For the text-containing cell, return its midpoint in (x, y) coordinate format. 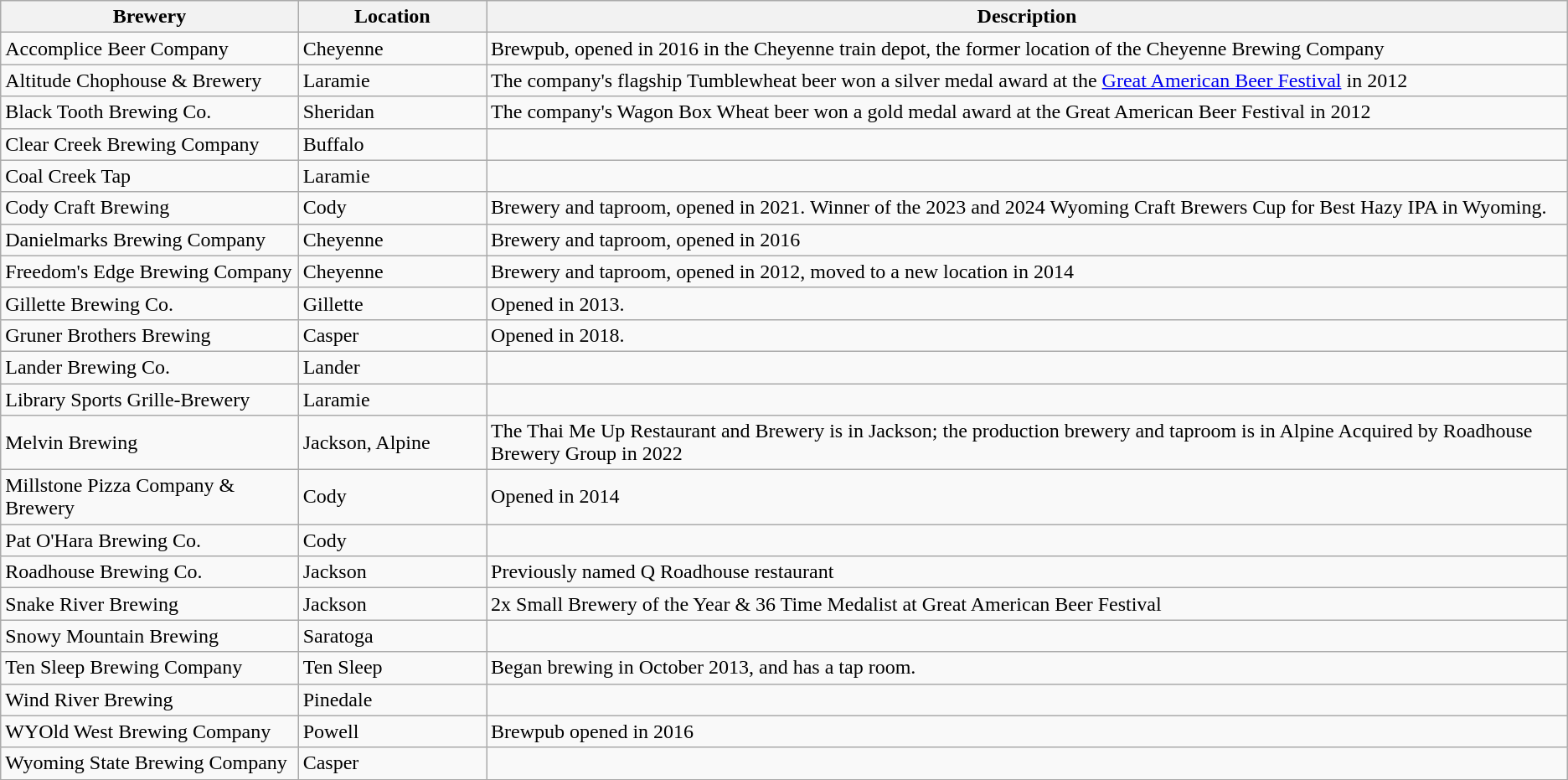
The company's Wagon Box Wheat beer won a gold medal award at the Great American Beer Festival in 2012 (1027, 112)
Previously named Q Roadhouse restaurant (1027, 572)
Accomplice Beer Company (149, 49)
Pinedale (392, 700)
Freedom's Edge Brewing Company (149, 271)
Snake River Brewing (149, 604)
Black Tooth Brewing Co. (149, 112)
Opened in 2014 (1027, 498)
Gillette Brewing Co. (149, 303)
Brewery and taproom, opened in 2016 (1027, 240)
Jackson, Alpine (392, 442)
Millstone Pizza Company & Brewery (149, 498)
Wind River Brewing (149, 700)
2x Small Brewery of the Year & 36 Time Medalist at Great American Beer Festival (1027, 604)
Powell (392, 731)
Library Sports Grille-Brewery (149, 400)
Brewery (149, 17)
Lander Brewing Co. (149, 367)
Gruner Brothers Brewing (149, 335)
Ten Sleep (392, 668)
Wyoming State Brewing Company (149, 763)
Melvin Brewing (149, 442)
Brewery and taproom, opened in 2012, moved to a new location in 2014 (1027, 271)
Roadhouse Brewing Co. (149, 572)
Buffalo (392, 144)
Pat O'Hara Brewing Co. (149, 540)
The company's flagship Tumblewheat beer won a silver medal award at the Great American Beer Festival in 2012 (1027, 80)
Brewery and taproom, opened in 2021. Winner of the 2023 and 2024 Wyoming Craft Brewers Cup for Best Hazy IPA in Wyoming. (1027, 208)
Cody Craft Brewing (149, 208)
Saratoga (392, 636)
Sheridan (392, 112)
Began brewing in October 2013, and has a tap room. (1027, 668)
Brewpub opened in 2016 (1027, 731)
Gillette (392, 303)
Clear Creek Brewing Company (149, 144)
Snowy Mountain Brewing (149, 636)
Danielmarks Brewing Company (149, 240)
Opened in 2018. (1027, 335)
Opened in 2013. (1027, 303)
Brewpub, opened in 2016 in the Cheyenne train depot, the former location of the Cheyenne Brewing Company (1027, 49)
Coal Creek Tap (149, 176)
Location (392, 17)
Description (1027, 17)
WYOld West Brewing Company (149, 731)
Lander (392, 367)
Altitude Chophouse & Brewery (149, 80)
Ten Sleep Brewing Company (149, 668)
The Thai Me Up Restaurant and Brewery is in Jackson; the production brewery and taproom is in Alpine Acquired by Roadhouse Brewery Group in 2022 (1027, 442)
